Extract the (X, Y) coordinate from the center of the cell holding the provided text.  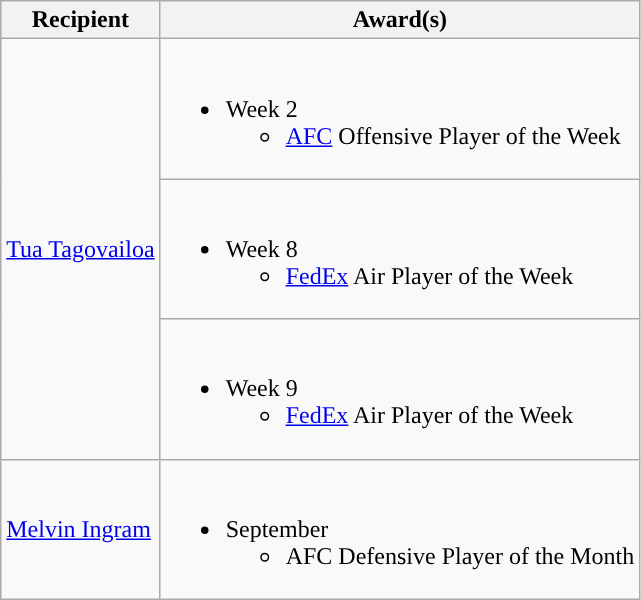
Recipient (80, 20)
Tua Tagovailoa (80, 249)
Award(s) (400, 20)
SeptemberAFC Defensive Player of the Month (400, 529)
Week 2AFC Offensive Player of the Week (400, 109)
Melvin Ingram (80, 529)
Week 8FedEx Air Player of the Week (400, 249)
Week 9FedEx Air Player of the Week (400, 389)
